Determine the [x, y] coordinate at the center of the cell enclosing the given text.  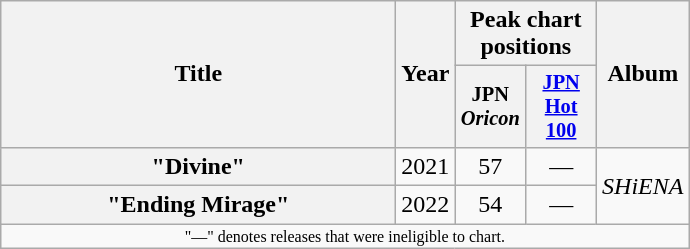
Year [426, 74]
JPN Oricon [490, 107]
54 [490, 205]
JPN Hot 100 [562, 107]
"Divine" [198, 166]
"—" denotes releases that were ineligible to chart. [345, 236]
2021 [426, 166]
2022 [426, 205]
Album [643, 74]
"Ending Mirage" [198, 205]
SHiENA [643, 185]
57 [490, 166]
Peak chart positions [526, 34]
Title [198, 74]
